From the cell containing the given text, extract its center point as (x, y) coordinate. 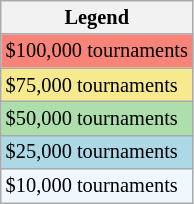
$25,000 tournaments (97, 152)
$10,000 tournaments (97, 186)
$75,000 tournaments (97, 85)
Legend (97, 17)
$50,000 tournaments (97, 118)
$100,000 tournaments (97, 51)
